Detect which cell encompasses the target text, then output its [x, y] center coordinate. 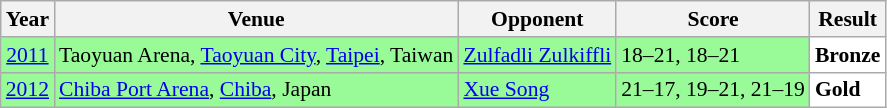
Venue [256, 19]
Bronze [848, 55]
Opponent [537, 19]
Score [713, 19]
Result [848, 19]
Gold [848, 90]
18–21, 18–21 [713, 55]
Xue Song [537, 90]
2011 [28, 55]
2012 [28, 90]
Chiba Port Arena, Chiba, Japan [256, 90]
21–17, 19–21, 21–19 [713, 90]
Taoyuan Arena, Taoyuan City, Taipei, Taiwan [256, 55]
Zulfadli Zulkiffli [537, 55]
Year [28, 19]
